Return the [x, y] coordinate for the center point of the cell that contains the specified text.  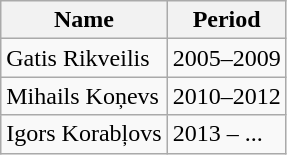
Name [84, 20]
2013 – ... [226, 134]
2005–2009 [226, 58]
Gatis Rikveilis [84, 58]
Igors Korabļovs [84, 134]
Mihails Koņevs [84, 96]
Period [226, 20]
2010–2012 [226, 96]
